Scan for the cell matching the given text and deliver its (X, Y) coordinate at center. 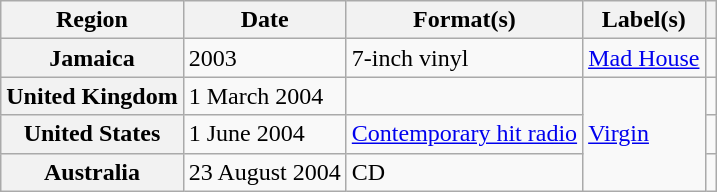
Mad House (644, 58)
2003 (264, 58)
United Kingdom (92, 96)
Virgin (644, 134)
Contemporary hit radio (464, 134)
7-inch vinyl (464, 58)
1 March 2004 (264, 96)
Label(s) (644, 20)
23 August 2004 (264, 172)
Format(s) (464, 20)
Date (264, 20)
Australia (92, 172)
Jamaica (92, 58)
1 June 2004 (264, 134)
Region (92, 20)
United States (92, 134)
CD (464, 172)
